From the cell containing the given text, extract its center point as [x, y] coordinate. 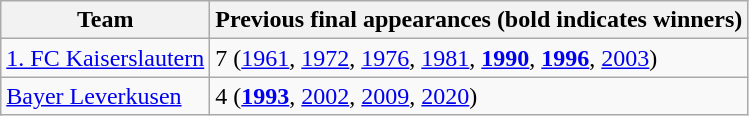
4 (1993, 2002, 2009, 2020) [479, 96]
Previous final appearances (bold indicates winners) [479, 20]
Bayer Leverkusen [106, 96]
1. FC Kaiserslautern [106, 58]
Team [106, 20]
7 (1961, 1972, 1976, 1981, 1990, 1996, 2003) [479, 58]
